Capture the cell that displays the provided text and extract its (X, Y) central coordinate. 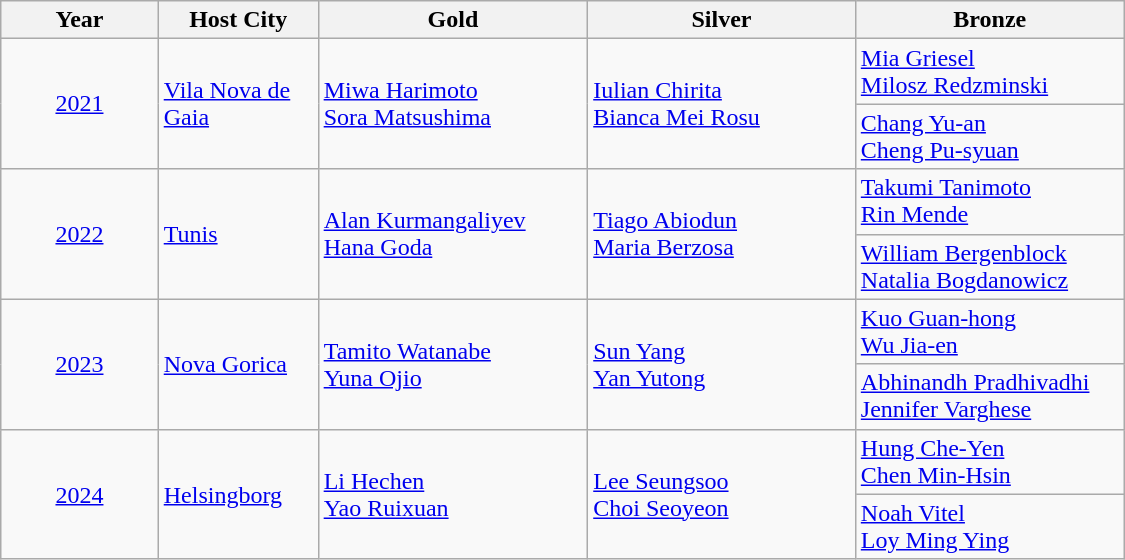
Li Hechen Yao Ruixuan (453, 494)
Abhinandh Pradhivadhi Jennifer Varghese (990, 396)
Nova Gorica (238, 364)
2022 (80, 234)
Year (80, 20)
Noah Vitel Loy Ming Ying (990, 526)
Sun Yang Yan Yutong (722, 364)
Helsingborg (238, 494)
Tiago Abiodun Maria Berzosa (722, 234)
Kuo Guan-hong Wu Jia-en (990, 332)
Mia Griesel Milosz Redzminski (990, 72)
Hung Che-Yen Chen Min-Hsin (990, 462)
Chang Yu-an Cheng Pu-syuan (990, 136)
Bronze (990, 20)
Tamito Watanabe Yuna Ojio (453, 364)
William Bergenblock Natalia Bogdanowicz (990, 266)
Tunis (238, 234)
Host City (238, 20)
2023 (80, 364)
Miwa Harimoto Sora Matsushima (453, 104)
Silver (722, 20)
Lee Seungsoo Choi Seoyeon (722, 494)
Vila Nova de Gaia (238, 104)
Alan Kurmangaliyev Hana Goda (453, 234)
2021 (80, 104)
Iulian Chirita Bianca Mei Rosu (722, 104)
Gold (453, 20)
Takumi Tanimoto Rin Mende (990, 202)
2024 (80, 494)
